Determine the [x, y] coordinate at the center of the cell enclosing the given text.  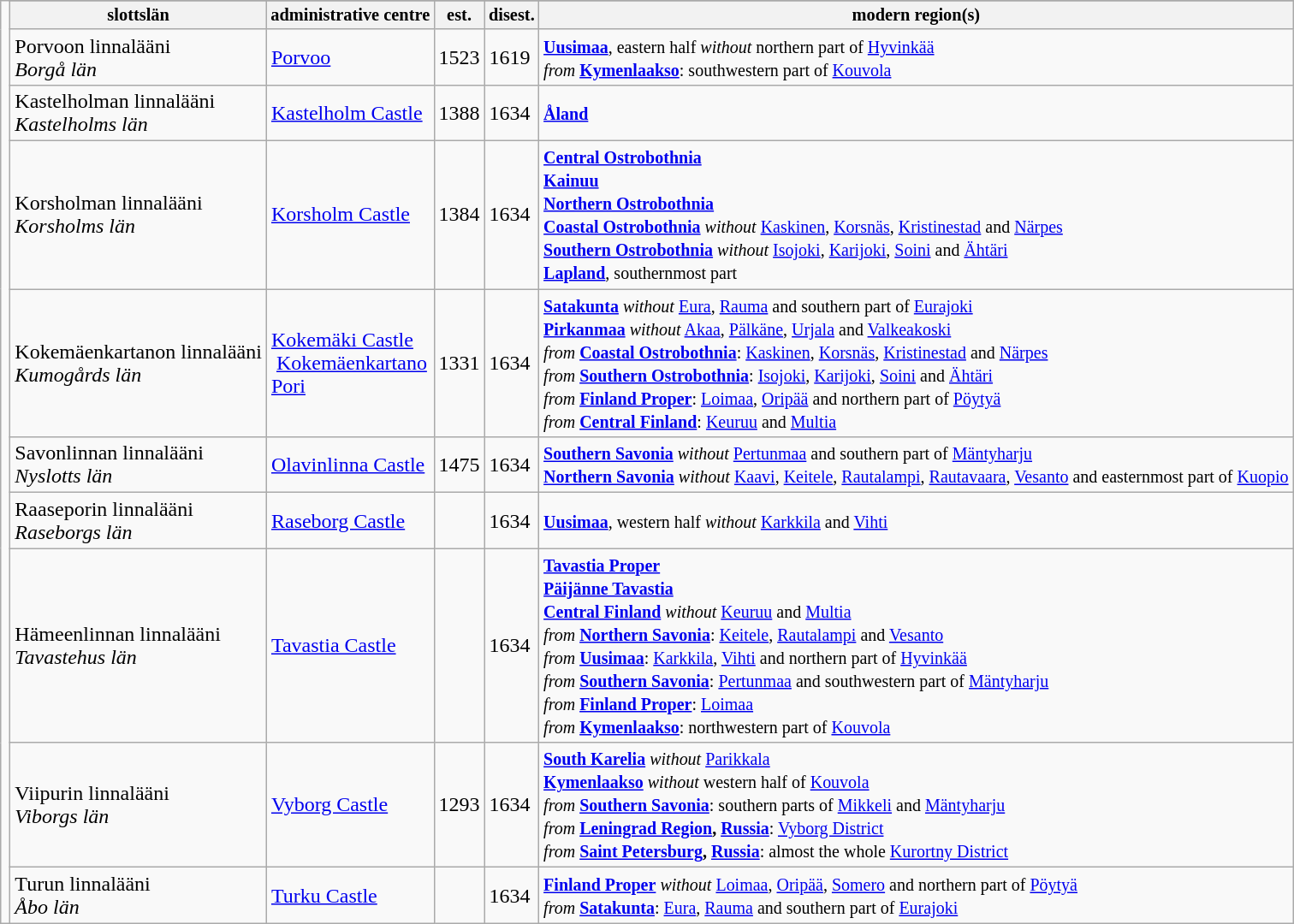
Turun linnalääniÅbo län [139, 895]
Raaseporin linnalääniRaseborgs län [139, 520]
1388 [459, 113]
Savonlinnan linnalääniNyslotts län [139, 465]
Åland [916, 113]
1523 [459, 56]
Kokemäki Castle Kokemäenkartano Pori [350, 363]
Uusimaa, western half without Karkkila and Vihti [916, 520]
modern region(s) [916, 15]
Vyborg Castle [350, 805]
Tavastia Castle [350, 645]
Korsholman linnalääniKorsholms län [139, 216]
Porvoon linnalääniBorgå län [139, 56]
Porvoo [350, 56]
administrative centre [350, 15]
Turku Castle [350, 895]
1293 [459, 805]
Olavinlinna Castle [350, 465]
est. [459, 15]
1384 [459, 216]
Finland Proper without Loimaa, Oripää, Somero and northern part of Pöytyäfrom Satakunta: Eura, Rauma and southern part of Eurajoki [916, 895]
Uusimaa, eastern half without northern part of Hyvinkääfrom Kymenlaakso: southwestern part of Kouvola [916, 56]
Viipurin linnalääniViborgs län [139, 805]
Kastelholman linnalääniKastelholms län [139, 113]
slottslän [139, 15]
Kastelholm Castle [350, 113]
disest. [512, 15]
Hämeenlinnan linnalääniTavastehus län [139, 645]
Korsholm Castle [350, 216]
1619 [512, 56]
Raseborg Castle [350, 520]
Kokemäenkartanon linnalääniKumogårds län [139, 363]
1475 [459, 465]
1331 [459, 363]
